Extract the (X, Y) coordinate from the center of the cell holding the provided text.  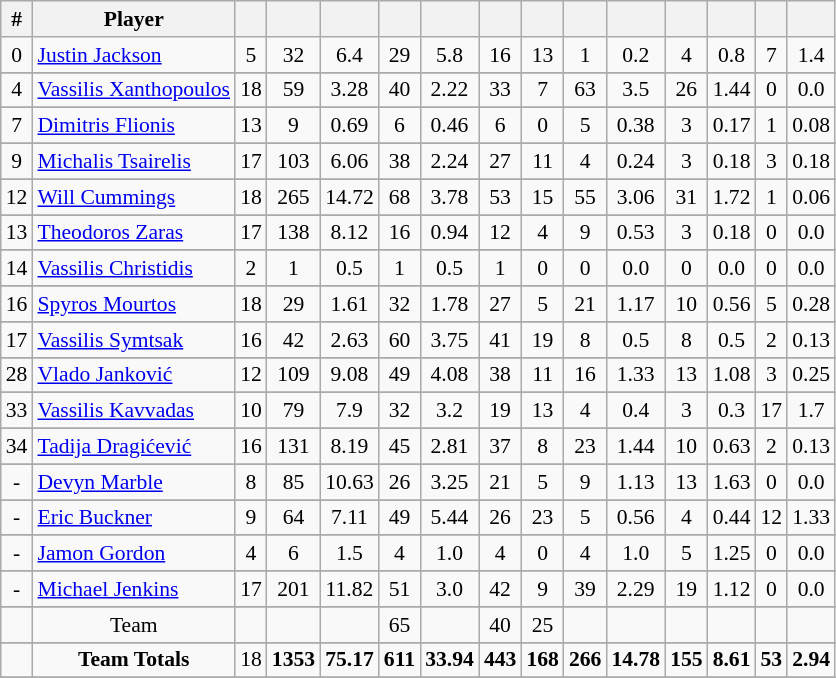
1.78 (450, 304)
34 (17, 447)
Vassilis Symtsak (134, 340)
3.28 (350, 90)
Devyn Marble (134, 482)
0.24 (636, 162)
1.72 (732, 197)
3.06 (636, 197)
0.69 (350, 126)
Michalis Tsairelis (134, 162)
0.25 (811, 375)
55 (586, 197)
155 (686, 660)
11.82 (350, 589)
6.4 (350, 55)
1353 (294, 660)
3.75 (450, 340)
Theodoros Zaras (134, 233)
1.25 (732, 554)
2.24 (450, 162)
109 (294, 375)
0.53 (636, 233)
Spyros Mourtos (134, 304)
0.38 (636, 126)
1.08 (732, 375)
1.4 (811, 55)
Jamon Gordon (134, 554)
8.61 (732, 660)
138 (294, 233)
0.44 (732, 518)
611 (400, 660)
0.63 (732, 447)
0.94 (450, 233)
266 (586, 660)
2.81 (450, 447)
68 (400, 197)
79 (294, 411)
3.2 (450, 411)
14.78 (636, 660)
7.9 (350, 411)
1.63 (732, 482)
2.22 (450, 90)
Tadija Dragićević (134, 447)
2.29 (636, 589)
31 (686, 197)
# (17, 19)
2.63 (350, 340)
51 (400, 589)
39 (586, 589)
2.94 (811, 660)
103 (294, 162)
3.5 (636, 90)
33.94 (450, 660)
Michael Jenkins (134, 589)
Will Cummings (134, 197)
Eric Buckner (134, 518)
1.13 (636, 482)
1.12 (732, 589)
0.3 (732, 411)
1.61 (350, 304)
60 (400, 340)
0.06 (811, 197)
Team Totals (134, 660)
0.08 (811, 126)
6.06 (350, 162)
265 (294, 197)
8.19 (350, 447)
14 (17, 269)
Justin Jackson (134, 55)
Vlado Janković (134, 375)
3.78 (450, 197)
37 (500, 447)
25 (542, 625)
8.12 (350, 233)
168 (542, 660)
9.08 (350, 375)
0.4 (636, 411)
Vassilis Xanthopoulos (134, 90)
28 (17, 375)
3.0 (450, 589)
75.17 (350, 660)
5.44 (450, 518)
63 (586, 90)
1.5 (350, 554)
0.28 (811, 304)
Vassilis Kavvadas (134, 411)
59 (294, 90)
Team (134, 625)
0.46 (450, 126)
41 (500, 340)
0.17 (732, 126)
5.8 (450, 55)
1.7 (811, 411)
0.2 (636, 55)
0.8 (732, 55)
1.17 (636, 304)
3.25 (450, 482)
15 (542, 197)
Vassilis Christidis (134, 269)
85 (294, 482)
Player (134, 19)
7.11 (350, 518)
201 (294, 589)
443 (500, 660)
4.08 (450, 375)
Dimitris Flionis (134, 126)
10.63 (350, 482)
65 (400, 625)
45 (400, 447)
64 (294, 518)
131 (294, 447)
14.72 (350, 197)
